Provide the [x, y] coordinate of the cell's center where the given text is located.  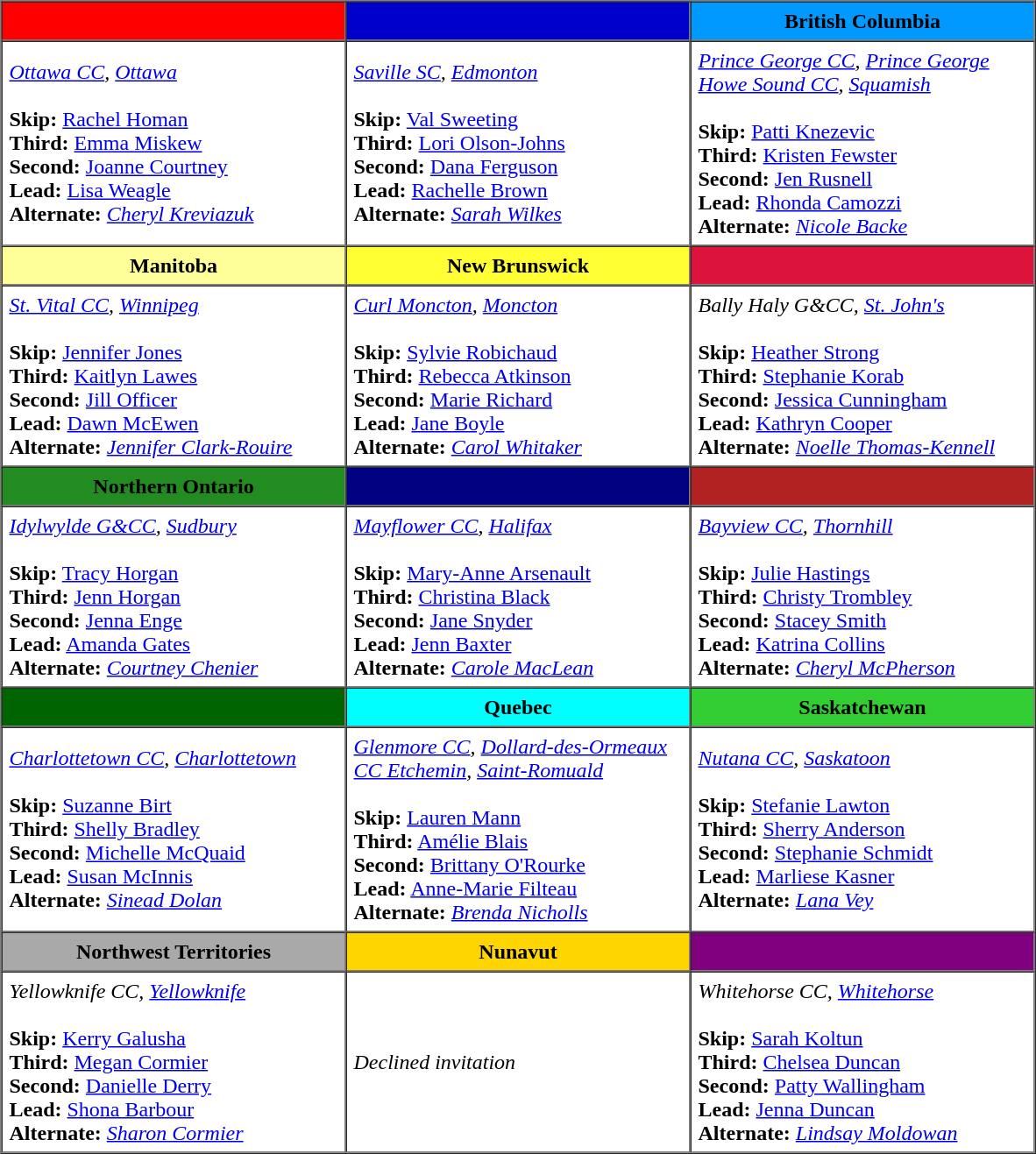
Northwest Territories [174, 952]
Charlottetown CC, CharlottetownSkip: Suzanne Birt Third: Shelly Bradley Second: Michelle McQuaid Lead: Susan McInnis Alternate: Sinead Dolan [174, 830]
St. Vital CC, WinnipegSkip: Jennifer Jones Third: Kaitlyn Lawes Second: Jill Officer Lead: Dawn McEwen Alternate: Jennifer Clark-Rouire [174, 377]
Nunavut [517, 952]
Ottawa CC, OttawaSkip: Rachel Homan Third: Emma Miskew Second: Joanne Courtney Lead: Lisa Weagle Alternate: Cheryl Kreviazuk [174, 143]
Saskatchewan [862, 706]
British Columbia [862, 21]
New Brunswick [517, 265]
Nutana CC, SaskatoonSkip: Stefanie Lawton Third: Sherry Anderson Second: Stephanie Schmidt Lead: Marliese Kasner Alternate: Lana Vey [862, 830]
Whitehorse CC, WhitehorseSkip: Sarah Koltun Third: Chelsea Duncan Second: Patty Wallingham Lead: Jenna Duncan Alternate: Lindsay Moldowan [862, 1062]
Quebec [517, 706]
Declined invitation [517, 1062]
Manitoba [174, 265]
Bayview CC, ThornhillSkip: Julie Hastings Third: Christy Trombley Second: Stacey Smith Lead: Katrina Collins Alternate: Cheryl McPherson [862, 598]
Curl Moncton, MonctonSkip: Sylvie Robichaud Third: Rebecca Atkinson Second: Marie Richard Lead: Jane Boyle Alternate: Carol Whitaker [517, 377]
Saville SC, EdmontonSkip: Val Sweeting Third: Lori Olson-Johns Second: Dana Ferguson Lead: Rachelle Brown Alternate: Sarah Wilkes [517, 143]
Idylwylde G&CC, SudburySkip: Tracy Horgan Third: Jenn Horgan Second: Jenna Enge Lead: Amanda Gates Alternate: Courtney Chenier [174, 598]
Northern Ontario [174, 485]
Yellowknife CC, YellowknifeSkip: Kerry Galusha Third: Megan Cormier Second: Danielle Derry Lead: Shona Barbour Alternate: Sharon Cormier [174, 1062]
Mayflower CC, HalifaxSkip: Mary-Anne Arsenault Third: Christina Black Second: Jane Snyder Lead: Jenn Baxter Alternate: Carole MacLean [517, 598]
